Extract the [x, y] coordinate from the center of the cell holding the provided text.  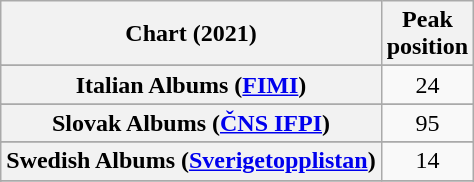
24 [427, 85]
Peakposition [427, 34]
14 [427, 161]
Slovak Albums (ČNS IFPI) [191, 123]
Italian Albums (FIMI) [191, 85]
95 [427, 123]
Swedish Albums (Sverigetopplistan) [191, 161]
Chart (2021) [191, 34]
